Locate the cell with the specified text and output its (x, y) center coordinate. 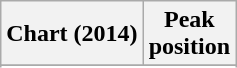
Peakposition (189, 34)
Chart (2014) (72, 34)
